Return the [X, Y] coordinate for the center point of the cell that contains the specified text.  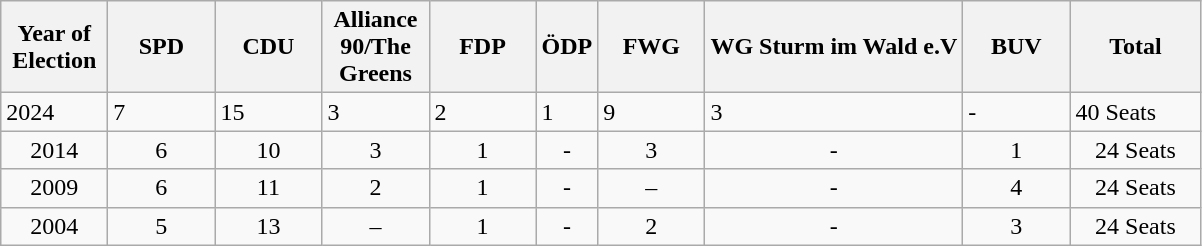
5 [162, 226]
13 [268, 226]
2009 [54, 188]
WG Sturm im Wald e.V [834, 47]
FDP [482, 47]
BUV [1016, 47]
Year of Election [54, 47]
SPD [162, 47]
2014 [54, 150]
CDU [268, 47]
7 [162, 112]
9 [652, 112]
15 [268, 112]
10 [268, 150]
ÖDP [567, 47]
Alliance 90/The Greens [376, 47]
11 [268, 188]
2004 [54, 226]
2024 [54, 112]
4 [1016, 188]
Total [1136, 47]
FWG [652, 47]
40 Seats [1136, 112]
